Identify which cell holds the provided text, then report its [X, Y] central coordinate. 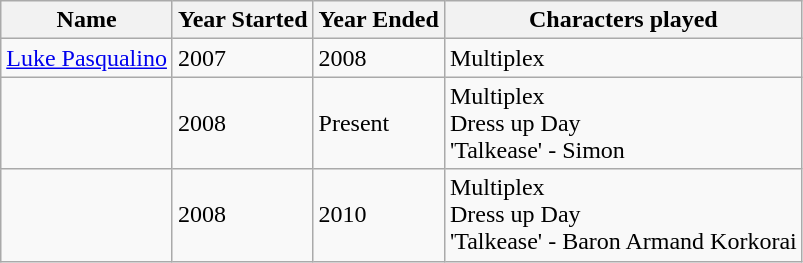
2007 [242, 58]
Multiplex [623, 58]
Year Started [242, 20]
Characters played [623, 20]
2010 [378, 215]
Name [87, 20]
Multiplex Dress up Day 'Talkease' - Baron Armand Korkorai [623, 215]
Year Ended [378, 20]
Multiplex Dress up Day 'Talkease' - Simon [623, 123]
Present [378, 123]
Luke Pasqualino [87, 58]
